Provide the [X, Y] coordinate of the cell's center where the given text is located.  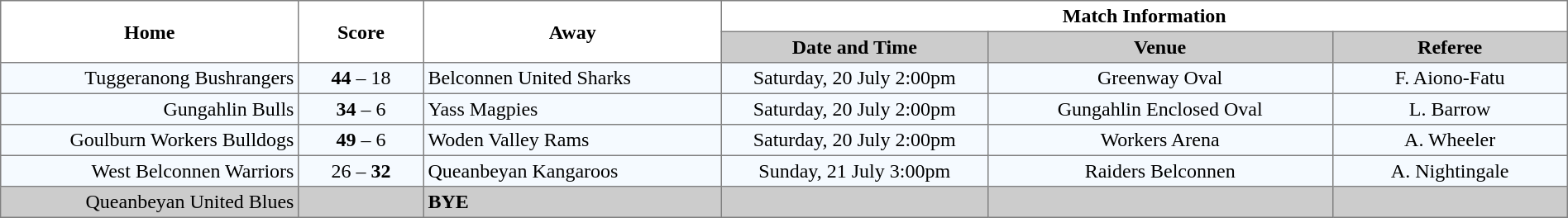
Workers Arena [1159, 140]
Goulburn Workers Bulldogs [150, 140]
Date and Time [854, 47]
Sunday, 21 July 3:00pm [854, 171]
West Belconnen Warriors [150, 171]
Gungahlin Enclosed Oval [1159, 109]
Yass Magpies [572, 109]
Referee [1450, 47]
Match Information [1145, 17]
L. Barrow [1450, 109]
Home [150, 31]
44 – 18 [361, 78]
34 – 6 [361, 109]
A. Nightingale [1450, 171]
Gungahlin Bulls [150, 109]
Belconnen United Sharks [572, 78]
49 – 6 [361, 140]
Tuggeranong Bushrangers [150, 78]
Queanbeyan Kangaroos [572, 171]
Woden Valley Rams [572, 140]
BYE [572, 202]
Raiders Belconnen [1159, 171]
A. Wheeler [1450, 140]
Greenway Oval [1159, 78]
26 – 32 [361, 171]
Away [572, 31]
F. Aiono-Fatu [1450, 78]
Venue [1159, 47]
Score [361, 31]
Queanbeyan United Blues [150, 202]
